For the text-containing cell, return its midpoint in (X, Y) coordinate format. 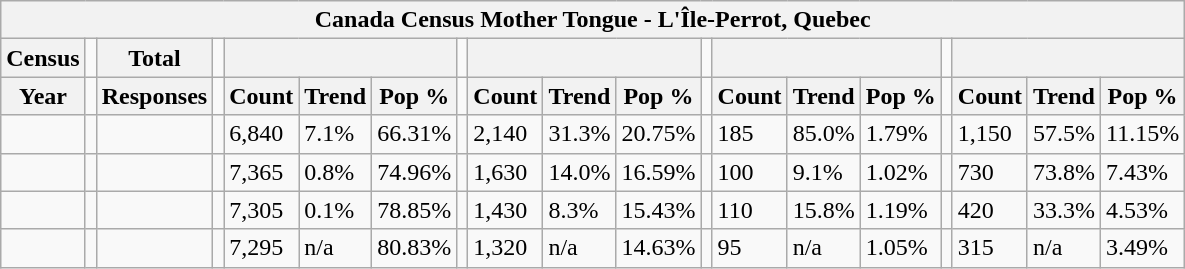
1.02% (900, 172)
14.63% (658, 248)
80.83% (414, 248)
1,320 (506, 248)
15.8% (824, 210)
0.8% (336, 172)
8.3% (580, 210)
78.85% (414, 210)
1,630 (506, 172)
31.3% (580, 134)
Year (43, 96)
730 (990, 172)
Total (154, 58)
2,140 (506, 134)
66.31% (414, 134)
95 (750, 248)
9.1% (824, 172)
7.1% (336, 134)
Canada Census Mother Tongue - L'Île-Perrot, Quebec (593, 20)
7,305 (262, 210)
33.3% (1064, 210)
1.79% (900, 134)
11.15% (1142, 134)
1,150 (990, 134)
20.75% (658, 134)
73.8% (1064, 172)
1.05% (900, 248)
85.0% (824, 134)
6,840 (262, 134)
420 (990, 210)
15.43% (658, 210)
57.5% (1064, 134)
14.0% (580, 172)
4.53% (1142, 210)
3.49% (1142, 248)
1.19% (900, 210)
74.96% (414, 172)
315 (990, 248)
110 (750, 210)
100 (750, 172)
185 (750, 134)
7,365 (262, 172)
16.59% (658, 172)
0.1% (336, 210)
Census (43, 58)
7,295 (262, 248)
Responses (154, 96)
1,430 (506, 210)
7.43% (1142, 172)
